Output the [x, y] coordinate of the center of the cell containing the given text.  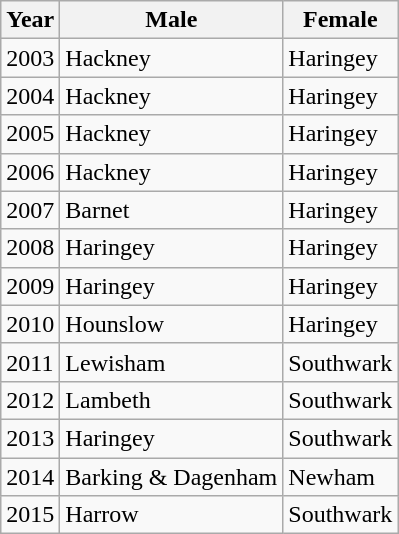
Male [172, 20]
2014 [30, 477]
2006 [30, 172]
Lewisham [172, 362]
2003 [30, 58]
Barnet [172, 210]
Lambeth [172, 400]
2004 [30, 96]
Barking & Dagenham [172, 477]
Hounslow [172, 324]
2011 [30, 362]
2005 [30, 134]
Female [340, 20]
2009 [30, 286]
Year [30, 20]
2012 [30, 400]
Harrow [172, 515]
2015 [30, 515]
2008 [30, 248]
2013 [30, 438]
Newham [340, 477]
2007 [30, 210]
2010 [30, 324]
